Extract the [x, y] coordinate from the center of the cell holding the provided text.  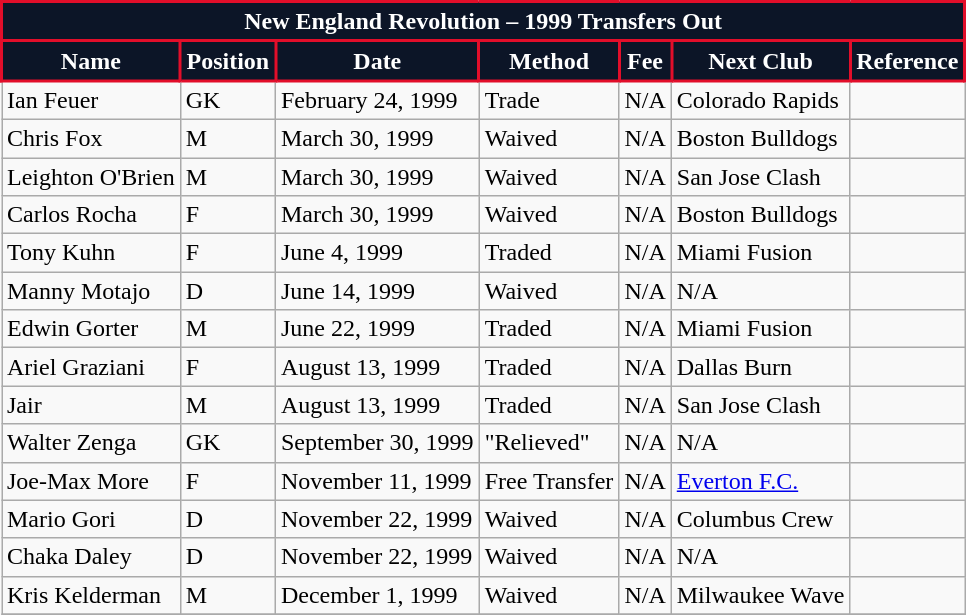
Kris Kelderman [92, 595]
December 1, 1999 [377, 595]
June 22, 1999 [377, 329]
Free Transfer [549, 481]
Columbus Crew [760, 519]
Manny Motajo [92, 291]
New England Revolution – 1999 Transfers Out [484, 22]
Joe-Max More [92, 481]
Colorado Rapids [760, 100]
Chris Fox [92, 138]
Jair [92, 405]
Dallas Burn [760, 367]
Ariel Graziani [92, 367]
June 14, 1999 [377, 291]
Milwaukee Wave [760, 595]
Name [92, 61]
February 24, 1999 [377, 100]
Trade [549, 100]
Position [228, 61]
November 11, 1999 [377, 481]
Carlos Rocha [92, 215]
Fee [645, 61]
Mario Gori [92, 519]
Next Club [760, 61]
"Relieved" [549, 443]
Tony Kuhn [92, 253]
Ian Feuer [92, 100]
Date [377, 61]
June 4, 1999 [377, 253]
September 30, 1999 [377, 443]
Walter Zenga [92, 443]
Method [549, 61]
Edwin Gorter [92, 329]
Leighton O'Brien [92, 177]
Reference [908, 61]
Everton F.C. [760, 481]
Chaka Daley [92, 557]
